Capture the cell that displays the provided text and extract its (X, Y) central coordinate. 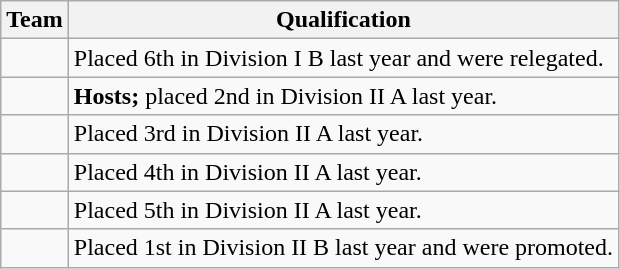
Placed 5th in Division II A last year. (343, 210)
Placed 6th in Division I B last year and were relegated. (343, 58)
Hosts; placed 2nd in Division II A last year. (343, 96)
Team (35, 20)
Placed 4th in Division II A last year. (343, 172)
Qualification (343, 20)
Placed 3rd in Division II A last year. (343, 134)
Placed 1st in Division II B last year and were promoted. (343, 248)
